Capture the cell that displays the provided text and extract its (x, y) central coordinate. 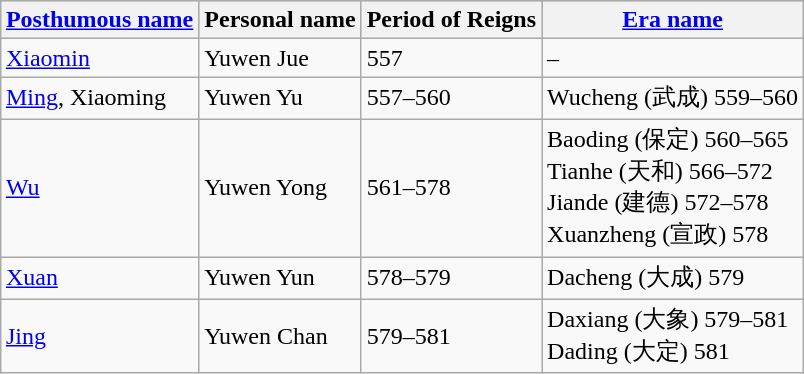
Era name (673, 20)
Wu (99, 188)
Daxiang (大象) 579–581Dading (大定) 581 (673, 336)
Wucheng (武成) 559–560 (673, 98)
Dacheng (大成) 579 (673, 278)
Jing (99, 336)
561–578 (451, 188)
Xuan (99, 278)
Baoding (保定) 560–565Tianhe (天和) 566–572Jiande (建德) 572–578Xuanzheng (宣政) 578 (673, 188)
Posthumous name (99, 20)
Period of Reigns (451, 20)
Yuwen Yun (280, 278)
Yuwen Chan (280, 336)
– (673, 58)
557–560 (451, 98)
557 (451, 58)
Personal name (280, 20)
579–581 (451, 336)
Yuwen Yu (280, 98)
Yuwen Yong (280, 188)
Yuwen Jue (280, 58)
Ming, Xiaoming (99, 98)
Xiaomin (99, 58)
578–579 (451, 278)
